Capture the cell that displays the provided text and extract its (x, y) central coordinate. 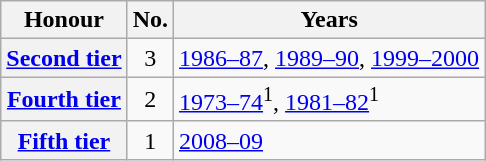
Fifth tier (64, 140)
Honour (64, 20)
Years (330, 20)
2 (150, 100)
Second tier (64, 58)
No. (150, 20)
1 (150, 140)
3 (150, 58)
Fourth tier (64, 100)
1986–87, 1989–90, 1999–2000 (330, 58)
2008–09 (330, 140)
1973–741, 1981–821 (330, 100)
